Return [X, Y] of the center of cell containing provided text 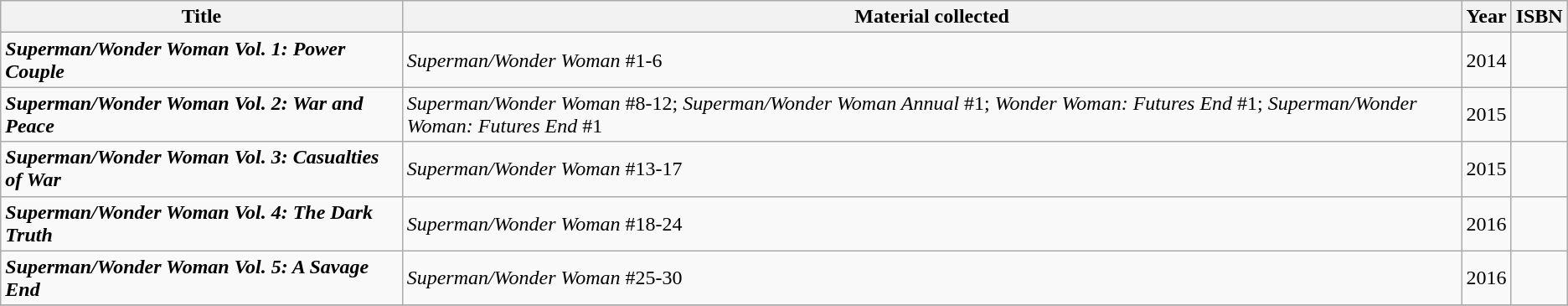
Year [1486, 17]
ISBN [1540, 17]
Superman/Wonder Woman #18-24 [931, 223]
Superman/Wonder Woman Vol. 4: The Dark Truth [201, 223]
Superman/Wonder Woman Vol. 1: Power Couple [201, 60]
Superman/Wonder Woman Vol. 2: War and Peace [201, 114]
Superman/Wonder Woman #8-12; Superman/Wonder Woman Annual #1; Wonder Woman: Futures End #1; Superman/Wonder Woman: Futures End #1 [931, 114]
Superman/Wonder Woman Vol. 3: Casualties of War [201, 169]
Material collected [931, 17]
Superman/Wonder Woman #13-17 [931, 169]
2014 [1486, 60]
Superman/Wonder Woman #25-30 [931, 278]
Superman/Wonder Woman Vol. 5: A Savage End [201, 278]
Superman/Wonder Woman #1-6 [931, 60]
Title [201, 17]
